From the cell containing the given text, extract its center point as (X, Y) coordinate. 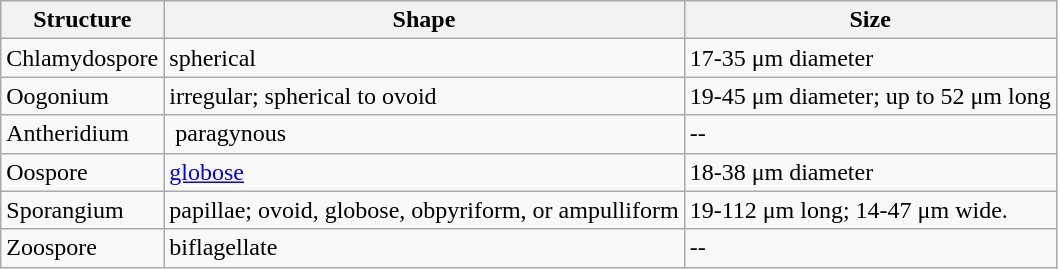
18-38 μm diameter (870, 172)
spherical (424, 58)
17-35 μm diameter (870, 58)
Oogonium (82, 96)
19-45 μm diameter; up to 52 μm long (870, 96)
Chlamydospore (82, 58)
Size (870, 20)
Sporangium (82, 210)
Structure (82, 20)
irregular; spherical to ovoid (424, 96)
paragynous (424, 134)
Antheridium (82, 134)
Shape (424, 20)
19-112 μm long; 14-47 μm wide. (870, 210)
Oospore (82, 172)
globose (424, 172)
papillae; ovoid, globose, obpyriform, or ampulliform (424, 210)
Zoospore (82, 248)
biflagellate (424, 248)
